Capture the cell that displays the provided text and extract its (X, Y) central coordinate. 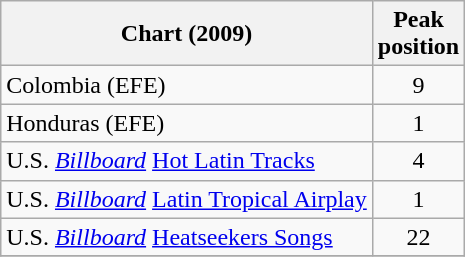
U.S. Billboard Latin Tropical Airplay (187, 199)
Chart (2009) (187, 34)
9 (418, 85)
22 (418, 237)
Peakposition (418, 34)
U.S. Billboard Hot Latin Tracks (187, 161)
Honduras (EFE) (187, 123)
U.S. Billboard Heatseekers Songs (187, 237)
4 (418, 161)
Colombia (EFE) (187, 85)
